Provide the [X, Y] coordinate of the cell's center where the given text is located.  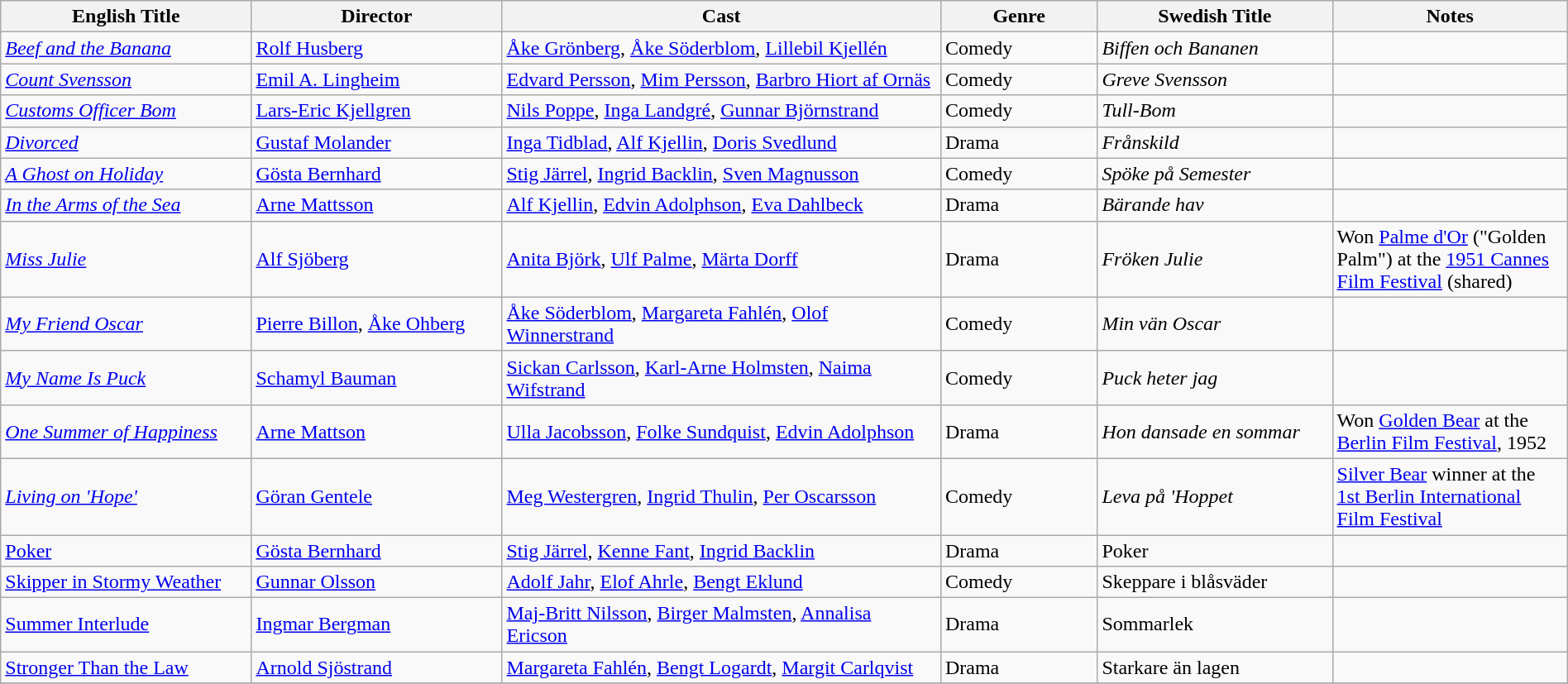
Customs Officer Bom [126, 111]
Count Svensson [126, 79]
Stig Järrel, Ingrid Backlin, Sven Magnusson [721, 174]
Director [377, 17]
Anita Björk, Ulf Palme, Märta Dorff [721, 259]
Divorced [126, 142]
Ingmar Bergman [377, 625]
Arne Mattsson [377, 205]
Gustaf Molander [377, 142]
Skeppare i blåsväder [1215, 582]
Frånskild [1215, 142]
Emil A. Lingheim [377, 79]
Fröken Julie [1215, 259]
Inga Tidblad, Alf Kjellin, Doris Svedlund [721, 142]
Skipper in Stormy Weather [126, 582]
Notes [1450, 17]
In the Arms of the Sea [126, 205]
Hon dansade en sommar [1215, 432]
Gunnar Olsson [377, 582]
Swedish Title [1215, 17]
Lars-Eric Kjellgren [377, 111]
Starkare än lagen [1215, 667]
Miss Julie [126, 259]
Alf Kjellin, Edvin Adolphson, Eva Dahlbeck [721, 205]
Won Golden Bear at the Berlin Film Festival, 1952 [1450, 432]
Pierre Billon, Åke Ohberg [377, 324]
Rolf Husberg [377, 48]
Alf Sjöberg [377, 259]
Beef and the Banana [126, 48]
Spöke på Semester [1215, 174]
A Ghost on Holiday [126, 174]
Summer Interlude [126, 625]
Min vän Oscar [1215, 324]
Schamyl Bauman [377, 377]
Arnold Sjöstrand [377, 667]
One Summer of Happiness [126, 432]
My Friend Oscar [126, 324]
Margareta Fahlén, Bengt Logardt, Margit Carlqvist [721, 667]
Living on 'Hope' [126, 496]
Stig Järrel, Kenne Fant, Ingrid Backlin [721, 550]
Puck heter jag [1215, 377]
Maj-Britt Nilsson, Birger Malmsten, Annalisa Ericson [721, 625]
Leva på 'Hoppet [1215, 496]
Biffen och Bananen [1215, 48]
Genre [1019, 17]
Greve Svensson [1215, 79]
Åke Söderblom, Margareta Fahlén, Olof Winnerstrand [721, 324]
My Name Is Puck [126, 377]
Sommarlek [1215, 625]
Nils Poppe, Inga Landgré, Gunnar Björnstrand [721, 111]
Sickan Carlsson, Karl-Arne Holmsten, Naima Wifstrand [721, 377]
English Title [126, 17]
Göran Gentele [377, 496]
Cast [721, 17]
Meg Westergren, Ingrid Thulin, Per Oscarsson [721, 496]
Silver Bear winner at the 1st Berlin International Film Festival [1450, 496]
Ulla Jacobsson, Folke Sundquist, Edvin Adolphson [721, 432]
Åke Grönberg, Åke Söderblom, Lillebil Kjellén [721, 48]
Arne Mattson [377, 432]
Adolf Jahr, Elof Ahrle, Bengt Eklund [721, 582]
Tull-Bom [1215, 111]
Bärande hav [1215, 205]
Won Palme d'Or ("Golden Palm") at the 1951 Cannes Film Festival (shared) [1450, 259]
Stronger Than the Law [126, 667]
Edvard Persson, Mim Persson, Barbro Hiort af Ornäs [721, 79]
